Scan for the cell matching the given text and deliver its [X, Y] coordinate at center. 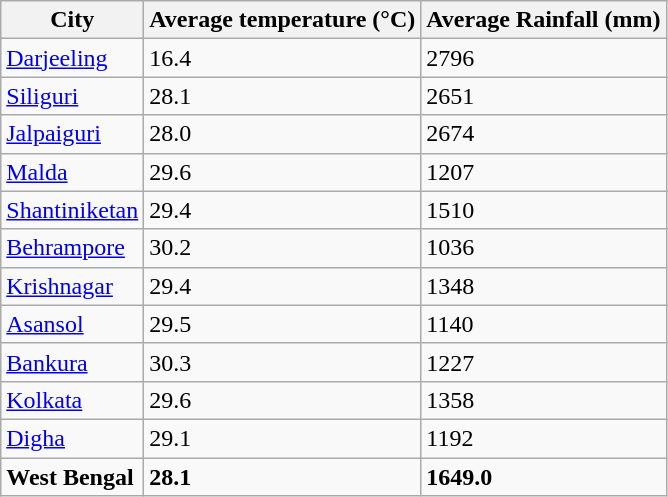
1510 [544, 210]
16.4 [282, 58]
29.1 [282, 438]
Average temperature (°C) [282, 20]
30.3 [282, 362]
1192 [544, 438]
Digha [72, 438]
West Bengal [72, 477]
Siliguri [72, 96]
Jalpaiguri [72, 134]
29.5 [282, 324]
Malda [72, 172]
Average Rainfall (mm) [544, 20]
Krishnagar [72, 286]
Behrampore [72, 248]
1227 [544, 362]
1348 [544, 286]
28.0 [282, 134]
1036 [544, 248]
1358 [544, 400]
Kolkata [72, 400]
1140 [544, 324]
City [72, 20]
Shantiniketan [72, 210]
2796 [544, 58]
2651 [544, 96]
Asansol [72, 324]
Bankura [72, 362]
1207 [544, 172]
Darjeeling [72, 58]
2674 [544, 134]
1649.0 [544, 477]
30.2 [282, 248]
